Return the (x, y) coordinate for the center point of the cell that contains the specified text.  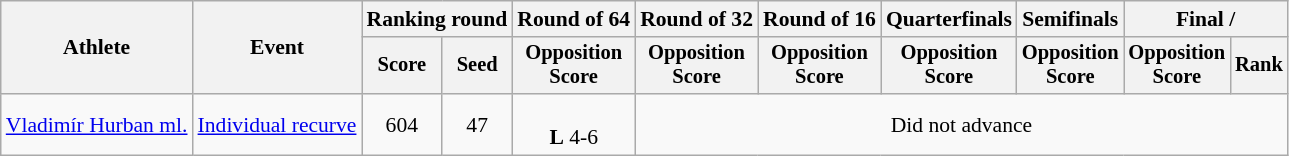
Quarterfinals (949, 19)
Score (402, 66)
Individual recurve (278, 124)
Round of 32 (696, 19)
Athlete (97, 48)
Ranking round (438, 19)
Semifinals (1070, 19)
47 (477, 124)
Vladimír Hurban ml. (97, 124)
Rank (1259, 66)
Seed (477, 66)
Did not advance (962, 124)
Round of 16 (820, 19)
L 4-6 (574, 124)
Final / (1206, 19)
Event (278, 48)
604 (402, 124)
Round of 64 (574, 19)
